Find where the given text appears and provide that cell's center as (x, y) coordinate. 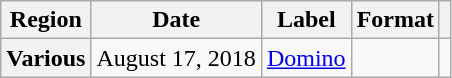
August 17, 2018 (176, 58)
Domino (306, 58)
Label (306, 20)
Date (176, 20)
Format (395, 20)
Region (46, 20)
Various (46, 58)
